Identify which cell holds the provided text, then report its [x, y] central coordinate. 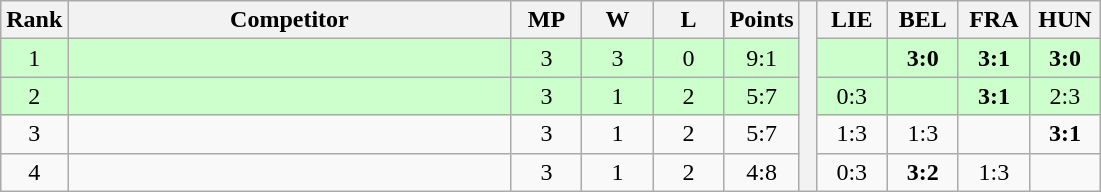
L [688, 20]
2:3 [1064, 96]
HUN [1064, 20]
0 [688, 58]
FRA [994, 20]
4 [34, 172]
BEL [922, 20]
W [618, 20]
Competitor [290, 20]
3:2 [922, 172]
MP [546, 20]
LIE [852, 20]
Rank [34, 20]
9:1 [762, 58]
Points [762, 20]
4:8 [762, 172]
